Return (x, y) of the center of cell containing provided text 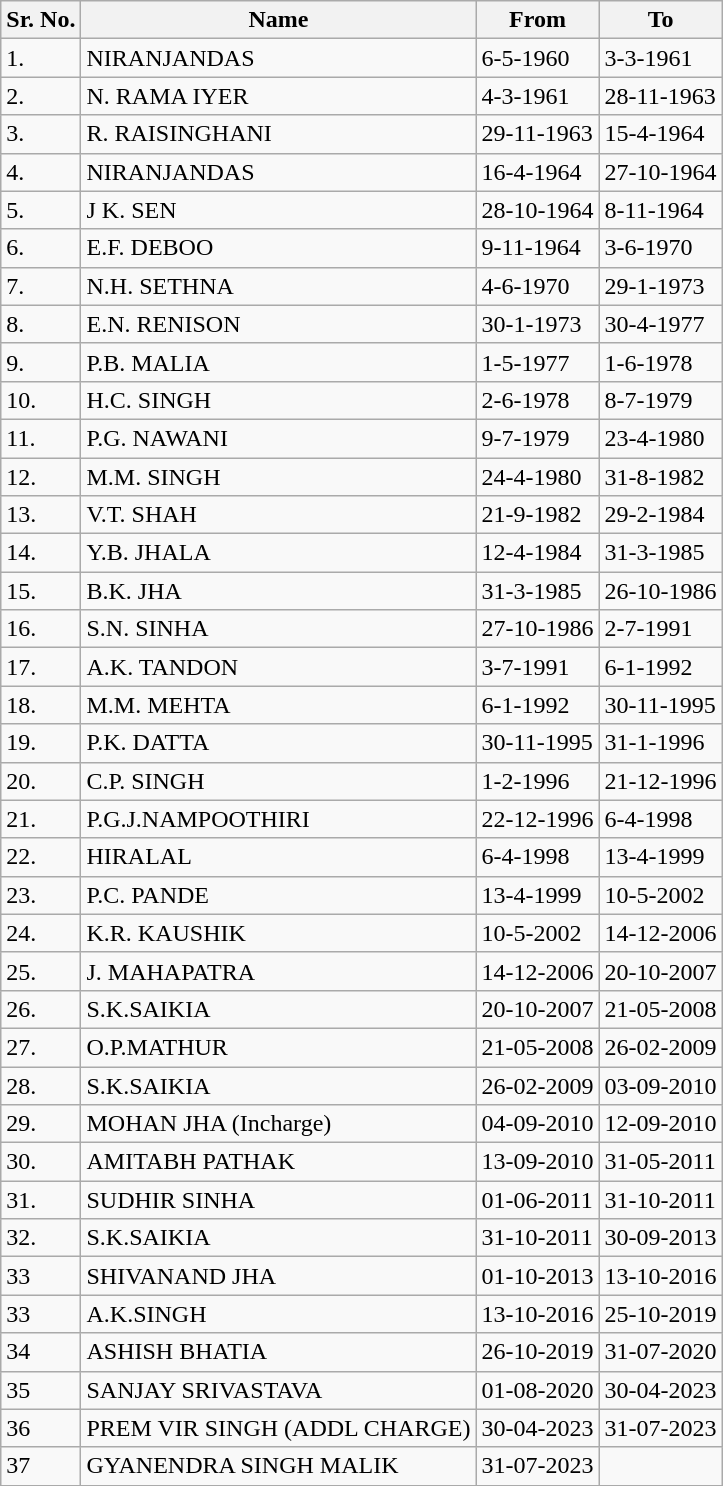
04-09-2010 (538, 1124)
1-5-1977 (538, 362)
35 (41, 1390)
01-10-2013 (538, 1276)
C.P. SINGH (278, 781)
P.K. DATTA (278, 743)
31. (41, 1200)
9. (41, 362)
8-11-1964 (660, 210)
27. (41, 1047)
27-10-1986 (538, 629)
10. (41, 400)
J K. SEN (278, 210)
01-06-2011 (538, 1200)
AMITABH PATHAK (278, 1162)
GYANENDRA SINGH MALIK (278, 1466)
R. RAISINGHANI (278, 134)
1-6-1978 (660, 362)
18. (41, 705)
P.C. PANDE (278, 895)
P.B. MALIA (278, 362)
S.N. SINHA (278, 629)
2. (41, 96)
16. (41, 629)
31-07-2020 (660, 1352)
E.F. DEBOO (278, 248)
15-4-1964 (660, 134)
30. (41, 1162)
23-4-1980 (660, 438)
PREM VIR SINGH (ADDL CHARGE) (278, 1428)
29-2-1984 (660, 515)
21. (41, 819)
2-7-1991 (660, 629)
P.G.J.NAMPOOTHIRI (278, 819)
11. (41, 438)
26. (41, 1009)
28. (41, 1085)
31-1-1996 (660, 743)
7. (41, 286)
31-05-2011 (660, 1162)
4-6-1970 (538, 286)
N.H. SETHNA (278, 286)
14. (41, 553)
25. (41, 971)
22-12-1996 (538, 819)
N. RAMA IYER (278, 96)
HIRALAL (278, 857)
36 (41, 1428)
8-7-1979 (660, 400)
25-10-2019 (660, 1314)
SHIVANAND JHA (278, 1276)
8. (41, 324)
2-6-1978 (538, 400)
26-10-1986 (660, 591)
28-11-1963 (660, 96)
16-4-1964 (538, 172)
4-3-1961 (538, 96)
M.M. SINGH (278, 477)
12-09-2010 (660, 1124)
3-6-1970 (660, 248)
15. (41, 591)
3. (41, 134)
From (538, 20)
24-4-1980 (538, 477)
21-9-1982 (538, 515)
03-09-2010 (660, 1085)
A.K. TANDON (278, 667)
6. (41, 248)
P.G. NAWANI (278, 438)
30-09-2013 (660, 1238)
E.N. RENISON (278, 324)
Y.B. JHALA (278, 553)
19. (41, 743)
30-4-1977 (660, 324)
26-10-2019 (538, 1352)
24. (41, 933)
To (660, 20)
20. (41, 781)
29-11-1963 (538, 134)
17. (41, 667)
H.C. SINGH (278, 400)
23. (41, 895)
M.M. MEHTA (278, 705)
J. MAHAPATRA (278, 971)
1-2-1996 (538, 781)
4. (41, 172)
Name (278, 20)
37 (41, 1466)
1. (41, 58)
9-7-1979 (538, 438)
29. (41, 1124)
34 (41, 1352)
A.K.SINGH (278, 1314)
01-08-2020 (538, 1390)
12. (41, 477)
Sr. No. (41, 20)
3-3-1961 (660, 58)
B.K. JHA (278, 591)
MOHAN JHA (Incharge) (278, 1124)
32. (41, 1238)
30-1-1973 (538, 324)
ASHISH BHATIA (278, 1352)
3-7-1991 (538, 667)
29-1-1973 (660, 286)
SANJAY SRIVASTAVA (278, 1390)
21-12-1996 (660, 781)
13. (41, 515)
6-5-1960 (538, 58)
V.T. SHAH (278, 515)
O.P.MATHUR (278, 1047)
13-09-2010 (538, 1162)
31-8-1982 (660, 477)
SUDHIR SINHA (278, 1200)
9-11-1964 (538, 248)
K.R. KAUSHIK (278, 933)
12-4-1984 (538, 553)
5. (41, 210)
28-10-1964 (538, 210)
22. (41, 857)
27-10-1964 (660, 172)
